For the text-containing cell, return its midpoint in [x, y] coordinate format. 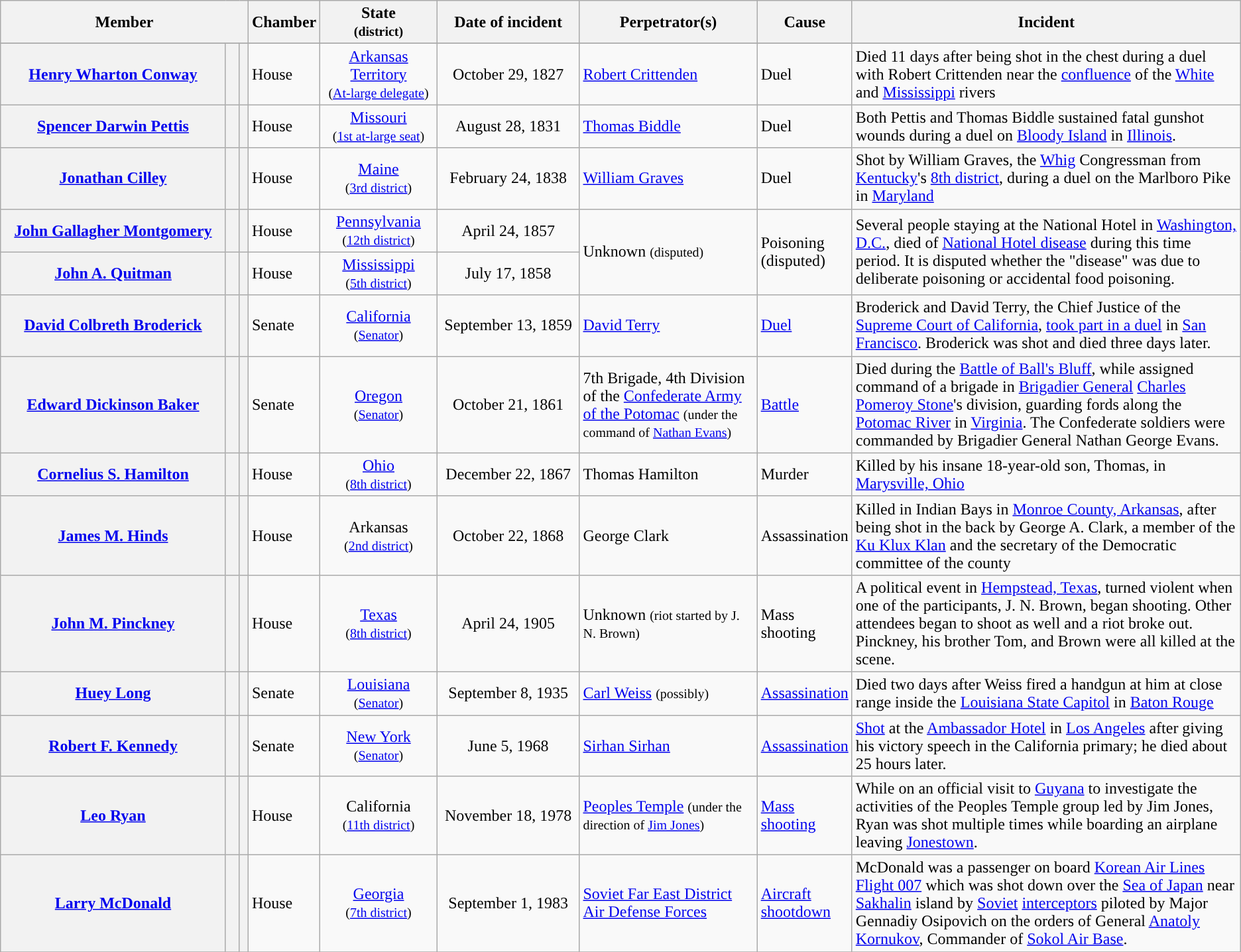
Cause [805, 23]
Unknown (disputed) [668, 252]
Died two days after Weiss fired a handgun at him at close range inside the Louisiana State Capitol in Baton Rouge [1046, 693]
April 24, 1857 [508, 231]
Aircraft shootdown [805, 904]
Peoples Temple (under the direction of Jim Jones) [668, 815]
Huey Long [113, 693]
Ohio(8th district) [379, 475]
Thomas Biddle [668, 126]
Robert F. Kennedy [113, 745]
Maine(3rd district) [379, 178]
Spencer Darwin Pettis [113, 126]
California(11th district) [379, 815]
Incident [1046, 23]
June 5, 1968 [508, 745]
William Graves [668, 178]
Missouri(1st at-large seat) [379, 126]
Edward Dickinson Baker [113, 404]
September 1, 1983 [508, 904]
Chamber [284, 23]
Unknown (riot started by J. N. Brown) [668, 623]
September 8, 1935 [508, 693]
Leo Ryan [113, 815]
George Clark [668, 536]
August 28, 1831 [508, 126]
California(Senator) [379, 326]
Robert Crittenden [668, 74]
October 22, 1868 [508, 536]
Battle [805, 404]
Larry McDonald [113, 904]
State(district) [379, 23]
David Colbreth Broderick [113, 326]
7th Brigade, 4th Division of the Confederate Army of the Potomac (under the command of Nathan Evans) [668, 404]
James M. Hinds [113, 536]
John M. Pinckney [113, 623]
Pennsylvania(12th district) [379, 231]
Texas(8th district) [379, 623]
New York(Senator) [379, 745]
Oregon(Senator) [379, 404]
Died 11 days after being shot in the chest during a duel with Robert Crittenden near the confluence of the White and Mississippi rivers [1046, 74]
October 29, 1827 [508, 74]
Poisoning(disputed) [805, 252]
April 24, 1905 [508, 623]
Jonathan Cilley [113, 178]
July 17, 1858 [508, 273]
November 18, 1978 [508, 815]
David Terry [668, 326]
Carl Weiss (possibly) [668, 693]
John A. Quitman [113, 273]
John Gallagher Montgomery [113, 231]
Arkansas Territory(At-large delegate) [379, 74]
Louisiana(Senator) [379, 693]
Killed by his insane 18-year-old son, Thomas, in Marysville, Ohio [1046, 475]
Both Pettis and Thomas Biddle sustained fatal gunshot wounds during a duel on Bloody Island in Illinois. [1046, 126]
Arkansas(2nd district) [379, 536]
Shot at the Ambassador Hotel in Los Angeles after giving his victory speech in the California primary; he died about 25 hours later. [1046, 745]
December 22, 1867 [508, 475]
Murder [805, 475]
Thomas Hamilton [668, 475]
Henry Wharton Conway [113, 74]
October 21, 1861 [508, 404]
February 24, 1838 [508, 178]
Cornelius S. Hamilton [113, 475]
Date of incident [508, 23]
Soviet Far East District Air Defense Forces [668, 904]
Shot by William Graves, the Whig Congressman from Kentucky's 8th district, during a duel on the Marlboro Pike in Maryland [1046, 178]
September 13, 1859 [508, 326]
Sirhan Sirhan [668, 745]
Mississippi(5th district) [379, 273]
Georgia(7th district) [379, 904]
Member [125, 23]
Perpetrator(s) [668, 23]
